Locate the cell with the specified text and output its (x, y) center coordinate. 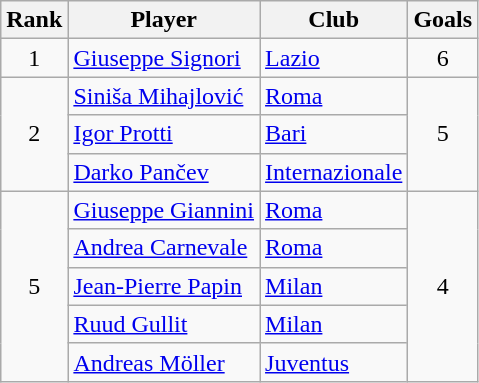
2 (34, 134)
Player (164, 20)
Club (334, 20)
Andrea Carnevale (164, 248)
Andreas Möller (164, 362)
Bari (334, 134)
Internazionale (334, 172)
6 (443, 58)
Igor Protti (164, 134)
4 (443, 286)
1 (34, 58)
Goals (443, 20)
Giuseppe Giannini (164, 210)
Ruud Gullit (164, 324)
Siniša Mihajlović (164, 96)
Giuseppe Signori (164, 58)
Rank (34, 20)
Juventus (334, 362)
Lazio (334, 58)
Jean-Pierre Papin (164, 286)
Darko Pančev (164, 172)
